Output the [x, y] coordinate of the center of the cell containing the given text.  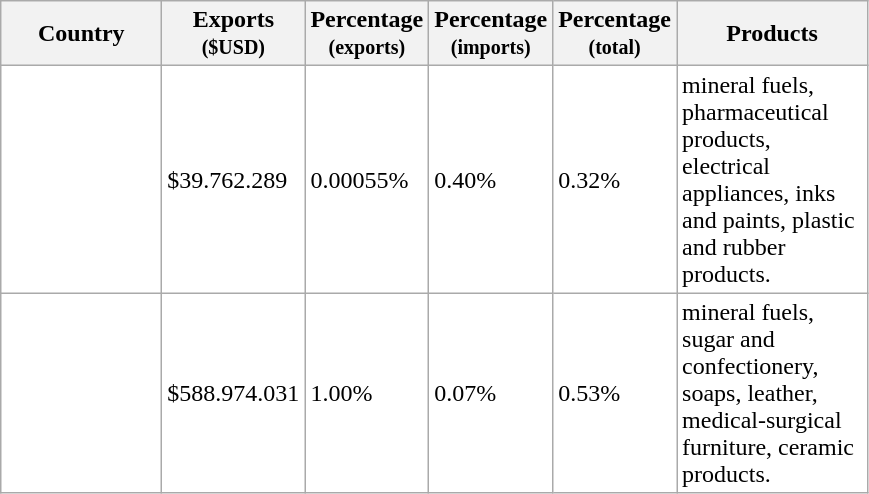
0.07% [491, 393]
mineral fuels, pharmaceutical products, electrical appliances, inks and paints, plastic and rubber products. [772, 180]
Percentage (imports) [491, 34]
0.53% [615, 393]
mineral fuels, sugar and confectionery, soaps, leather, medical-surgical furniture, ceramic products. [772, 393]
Percentage (total) [615, 34]
$588.974.031 [234, 393]
Products [772, 34]
1.00% [367, 393]
$39.762.289 [234, 180]
Country [82, 34]
0.00055% [367, 180]
Exports ($USD) [234, 34]
0.32% [615, 180]
Percentage (exports) [367, 34]
0.40% [491, 180]
